Determine the (x, y) coordinate at the center of the cell enclosing the given text.  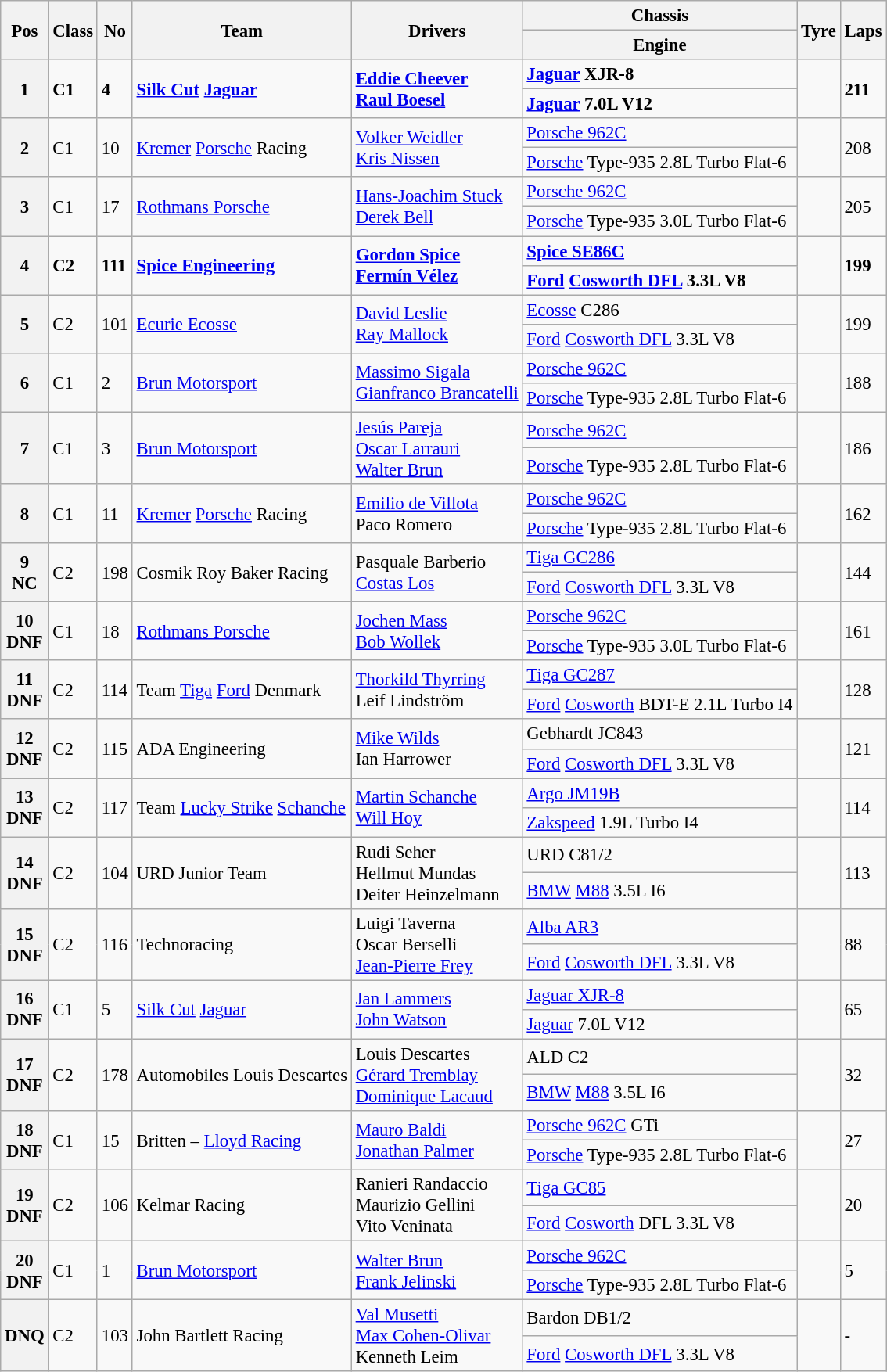
104 (114, 873)
198 (114, 573)
Ecosse C286 (660, 310)
Laps (864, 30)
Chassis (660, 16)
Volker Weidler Kris Nissen (436, 147)
117 (114, 807)
162 (864, 513)
Pos (25, 30)
8 (25, 513)
11 (114, 513)
Team Tiga Ford Denmark (242, 690)
103 (114, 1336)
Zakspeed 1.9L Turbo I4 (660, 822)
Automobiles Louis Descartes (242, 1075)
Drivers (436, 30)
9NC (25, 573)
Team (242, 30)
101 (114, 324)
16DNF (25, 1009)
Tyre (818, 30)
12DNF (25, 749)
Gebhardt JC843 (660, 734)
106 (114, 1205)
Jochen Mass Bob Wollek (436, 630)
205 (864, 207)
Tiga GC287 (660, 675)
Team Lucky Strike Schanche (242, 807)
17DNF (25, 1075)
13DNF (25, 807)
Technoracing (242, 945)
Mauro Baldi Jonathan Palmer (436, 1140)
Cosmik Roy Baker Racing (242, 573)
15DNF (25, 945)
128 (864, 690)
Emilio de Villota Paco Romero (436, 513)
ALD C2 (660, 1057)
Massimo Sigala Gianfranco Brancatelli (436, 383)
- (864, 1336)
Luigi Taverna Oscar Berselli Jean-Pierre Frey (436, 945)
Martin Schanche Will Hoy (436, 807)
Alba AR3 (660, 927)
Eddie Cheever Raul Boesel (436, 89)
David Leslie Ray Mallock (436, 324)
John Bartlett Racing (242, 1336)
Porsche 962C GTi (660, 1126)
Louis Descartes Gérard Tremblay Dominique Lacaud (436, 1075)
Ford Cosworth BDT-E 2.1L Turbo I4 (660, 705)
Thorkild Thyrring Leif Lindström (436, 690)
Class (74, 30)
19DNF (25, 1205)
65 (864, 1009)
Pasquale Barberio Costas Los (436, 573)
URD C81/2 (660, 855)
URD Junior Team (242, 873)
DNQ (25, 1336)
178 (114, 1075)
Tiga GC85 (660, 1187)
No (114, 30)
7 (25, 448)
10 (114, 147)
Engine (660, 45)
Britten – Lloyd Racing (242, 1140)
111 (114, 266)
144 (864, 573)
27 (864, 1140)
32 (864, 1075)
211 (864, 89)
208 (864, 147)
Ecurie Ecosse (242, 324)
Kelmar Racing (242, 1205)
186 (864, 448)
115 (114, 749)
188 (864, 383)
Gordon Spice Fermín Vélez (436, 266)
Hans-Joachim Stuck Derek Bell (436, 207)
Walter Brun Frank Jelinski (436, 1270)
Spice SE86C (660, 251)
161 (864, 630)
10DNF (25, 630)
17 (114, 207)
Argo JM19B (660, 793)
Mike Wilds Ian Harrower (436, 749)
18 (114, 630)
Val Musetti Max Cohen-Olivar Kenneth Leim (436, 1336)
113 (864, 873)
ADA Engineering (242, 749)
Rudi Seher Hellmut Mundas Deiter Heinzelmann (436, 873)
Tiga GC286 (660, 558)
Ranieri Randaccio Maurizio Gellini Vito Veninata (436, 1205)
Jan Lammers John Watson (436, 1009)
116 (114, 945)
6 (25, 383)
121 (864, 749)
15 (114, 1140)
Bardon DB1/2 (660, 1318)
20 (864, 1205)
14DNF (25, 873)
Spice Engineering (242, 266)
Jesús Pareja Oscar Larrauri Walter Brun (436, 448)
11DNF (25, 690)
88 (864, 945)
20DNF (25, 1270)
18DNF (25, 1140)
